Detect which cell encompasses the target text, then output its (x, y) center coordinate. 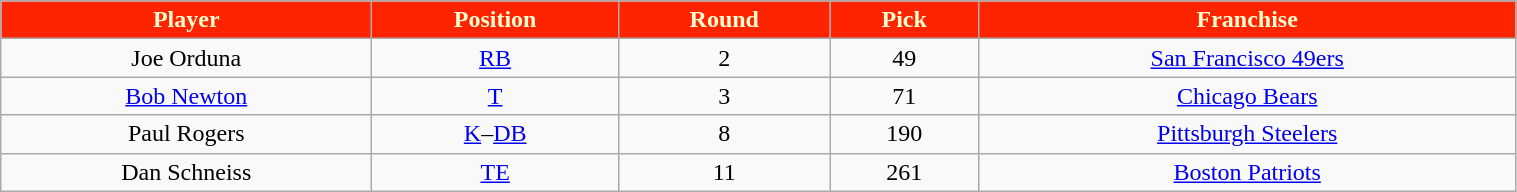
190 (904, 134)
Dan Schneiss (186, 172)
Pick (904, 20)
8 (724, 134)
RB (496, 58)
Player (186, 20)
San Francisco 49ers (1247, 58)
261 (904, 172)
49 (904, 58)
Chicago Bears (1247, 96)
T (496, 96)
3 (724, 96)
11 (724, 172)
2 (724, 58)
Paul Rogers (186, 134)
71 (904, 96)
Franchise (1247, 20)
Boston Patriots (1247, 172)
Round (724, 20)
Position (496, 20)
K–DB (496, 134)
Joe Orduna (186, 58)
Bob Newton (186, 96)
Pittsburgh Steelers (1247, 134)
TE (496, 172)
